Locate the cell with the specified text and output its [X, Y] center coordinate. 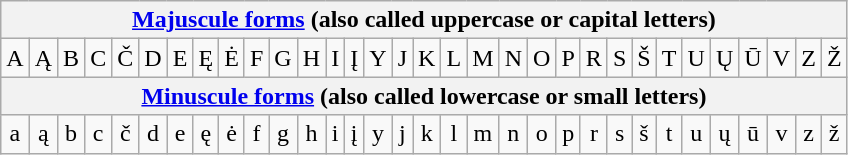
Ą [43, 58]
i [336, 134]
n [513, 134]
į [354, 134]
Y [378, 58]
Z [809, 58]
B [72, 58]
V [781, 58]
s [619, 134]
U [696, 58]
Ė [232, 58]
ę [206, 134]
š [644, 134]
ė [232, 134]
E [180, 58]
S [619, 58]
g [283, 134]
Ū [753, 58]
O [542, 58]
ų [724, 134]
Č [126, 58]
f [256, 134]
G [283, 58]
d [153, 134]
K [427, 58]
J [402, 58]
R [594, 58]
h [311, 134]
k [427, 134]
p [568, 134]
Š [644, 58]
z [809, 134]
e [180, 134]
F [256, 58]
Ž [834, 58]
b [72, 134]
o [542, 134]
j [402, 134]
N [513, 58]
P [568, 58]
a [15, 134]
Į [354, 58]
Ų [724, 58]
ū [753, 134]
ž [834, 134]
M [483, 58]
I [336, 58]
v [781, 134]
Minuscule forms (also called lowercase or small letters) [424, 96]
A [15, 58]
č [126, 134]
L [454, 58]
Majuscule forms (also called uppercase or capital letters) [424, 20]
t [669, 134]
m [483, 134]
D [153, 58]
ą [43, 134]
T [669, 58]
C [98, 58]
u [696, 134]
c [98, 134]
r [594, 134]
l [454, 134]
H [311, 58]
Ę [206, 58]
y [378, 134]
